Provide the (X, Y) coordinate of the cell's center where the given text is located.  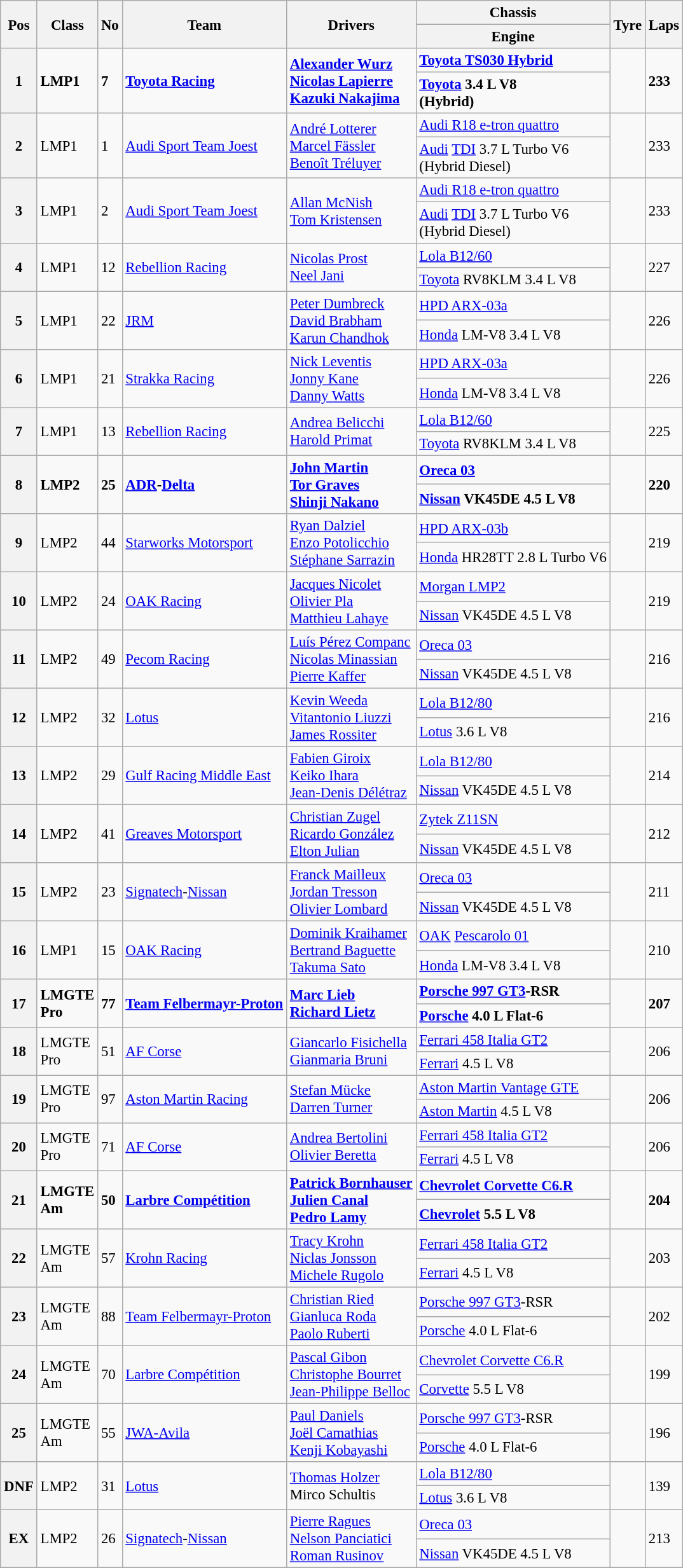
Dominik Kraihamer Bertrand Baguette Takuma Sato (351, 951)
Engine (513, 37)
44 (110, 543)
211 (664, 892)
97 (110, 1099)
16 (19, 951)
Corvette 5.5 L V8 (513, 1389)
Zytek Z11SN (513, 820)
Aston Martin Racing (204, 1099)
50 (110, 1200)
ADR-Delta (204, 485)
17 (19, 1003)
Franck Mailleux Jordan Tresson Olivier Lombard (351, 892)
Chassis (513, 13)
Nicolas Prost Neel Jani (351, 267)
8 (19, 485)
29 (110, 776)
9 (19, 543)
199 (664, 1375)
77 (110, 1003)
31 (110, 1485)
3 (19, 210)
EX (19, 1539)
11 (19, 659)
JWA-Avila (204, 1433)
Class (67, 24)
Toyota 3.4 L V8(Hybrid) (513, 93)
55 (110, 1433)
Toyota TS030 Hybrid (513, 60)
Allan McNish Tom Kristensen (351, 210)
71 (110, 1147)
49 (110, 659)
204 (664, 1200)
57 (110, 1258)
Jacques Nicolet Olivier Pla Matthieu Lahaye (351, 601)
139 (664, 1485)
Starworks Motorsport (204, 543)
Tracy Krohn Niclas Jonsson Michele Rugolo (351, 1258)
220 (664, 485)
4 (19, 267)
Kevin Weeda Vitantonio Liuzzi James Rossiter (351, 718)
Tyre (627, 24)
Fabien Giroix Keiko Ihara Jean-Denis Délétraz (351, 776)
6 (19, 378)
210 (664, 951)
207 (664, 1003)
Christian Zugel Ricardo González Elton Julian (351, 834)
213 (664, 1539)
202 (664, 1317)
227 (664, 267)
19 (19, 1099)
Honda HR28TT 2.8 L Turbo V6 (513, 558)
Chevrolet 5.5 L V8 (513, 1214)
DNF (19, 1485)
HPD ARX-03b (513, 528)
18 (19, 1052)
88 (110, 1317)
Andrea Belicchi Harold Primat (351, 431)
JRM (204, 320)
Aston Martin 4.5 L V8 (513, 1111)
Strakka Racing (204, 378)
Ryan Dalziel Enzo Potolicchio Stéphane Sarrazin (351, 543)
41 (110, 834)
André Lotterer Marcel Fässler Benoît Tréluyer (351, 146)
203 (664, 1258)
Alexander Wurz Nicolas Lapierre Kazuki Nakajima (351, 81)
20 (19, 1147)
Paul Daniels Joël Camathias Kenji Kobayashi (351, 1433)
Pierre Ragues Nelson Panciatici Roman Rusinov (351, 1539)
OAK Pescarolo 01 (513, 936)
Krohn Racing (204, 1258)
Nick Leventis Jonny Kane Danny Watts (351, 378)
Aston Martin Vantage GTE (513, 1087)
Stefan Mücke Darren Turner (351, 1099)
Giancarlo Fisichella Gianmaria Bruni (351, 1052)
Thomas Holzer Mirco Schultis (351, 1485)
214 (664, 776)
Morgan LMP2 (513, 586)
No (110, 24)
225 (664, 431)
Drivers (351, 24)
Andrea Bertolini Olivier Beretta (351, 1147)
Laps (664, 24)
Greaves Motorsport (204, 834)
Pos (19, 24)
Team (204, 24)
Pecom Racing (204, 659)
14 (19, 834)
Patrick Bornhauser Julien Canal Pedro Lamy (351, 1200)
Toyota Racing (204, 81)
Peter Dumbreck David Brabham Karun Chandhok (351, 320)
Gulf Racing Middle East (204, 776)
John Martin Tor Graves Shinji Nakano (351, 485)
Luís Pérez Companc Nicolas Minassian Pierre Kaffer (351, 659)
Christian Ried Gianluca Roda Paolo Ruberti (351, 1317)
Pascal Gibon Christophe Bourret Jean-Philippe Belloc (351, 1375)
212 (664, 834)
5 (19, 320)
196 (664, 1433)
Marc Lieb Richard Lietz (351, 1003)
10 (19, 601)
51 (110, 1052)
26 (110, 1539)
70 (110, 1375)
32 (110, 718)
